Find where the given text appears and provide that cell's center as (x, y) coordinate. 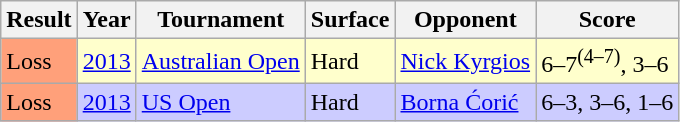
Year (106, 20)
6–3, 3–6, 1–6 (608, 102)
Surface (350, 20)
Borna Ćorić (466, 102)
Score (608, 20)
Opponent (466, 20)
Tournament (220, 20)
Australian Open (220, 62)
6–7(4–7), 3–6 (608, 62)
Nick Kyrgios (466, 62)
US Open (220, 102)
Result (39, 20)
